Scan for the cell matching the given text and deliver its (X, Y) coordinate at center. 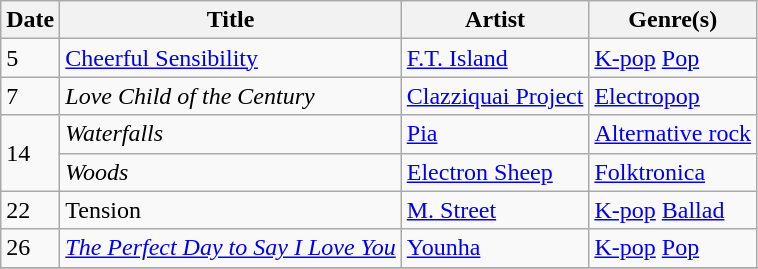
Waterfalls (230, 134)
Clazziquai Project (495, 96)
F.T. Island (495, 58)
Pia (495, 134)
K-pop Ballad (673, 210)
Electron Sheep (495, 172)
22 (30, 210)
M. Street (495, 210)
5 (30, 58)
Genre(s) (673, 20)
Woods (230, 172)
Alternative rock (673, 134)
Artist (495, 20)
The Perfect Day to Say I Love You (230, 248)
Younha (495, 248)
7 (30, 96)
Tension (230, 210)
Date (30, 20)
Folktronica (673, 172)
14 (30, 153)
Title (230, 20)
Cheerful Sensibility (230, 58)
Love Child of the Century (230, 96)
Electropop (673, 96)
26 (30, 248)
